For the text-containing cell, return its midpoint in [X, Y] coordinate format. 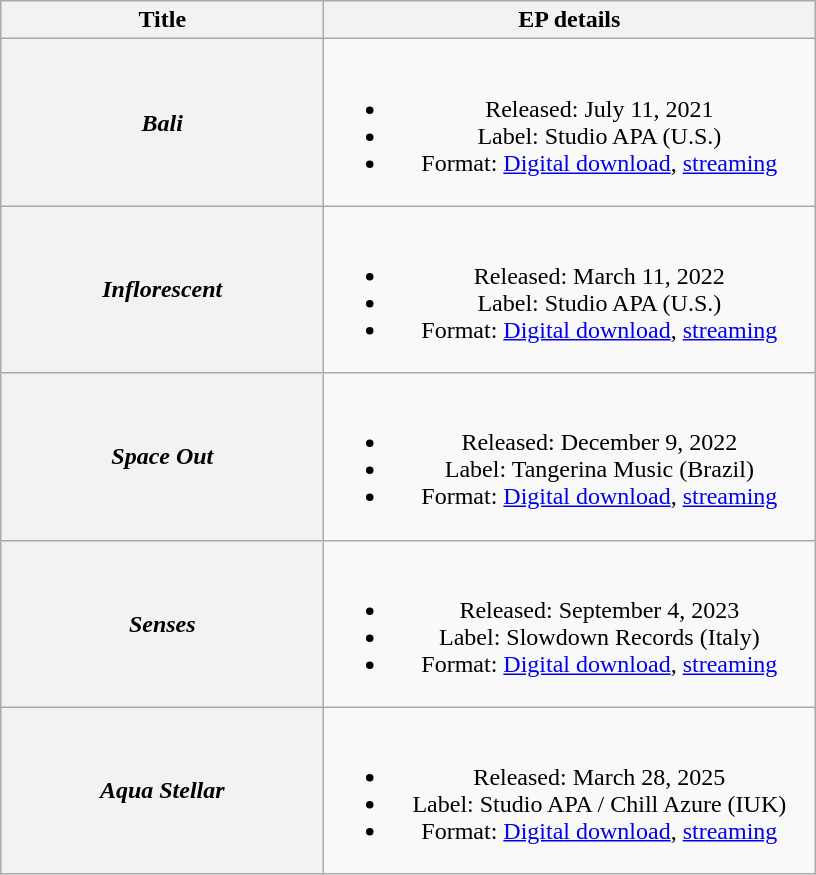
Released: March 11, 2022Label: Studio APA (U.S.)Format: Digital download, streaming [570, 290]
Released: September 4, 2023Label: Slowdown Records (Italy)Format: Digital download, streaming [570, 624]
Title [162, 20]
Released: March 28, 2025Label: Studio APA / Chill Azure (IUK)Format: Digital download, streaming [570, 790]
Released: December 9, 2022Label: Tangerina Music (Brazil)Format: Digital download, streaming [570, 456]
Inflorescent [162, 290]
EP details [570, 20]
Bali [162, 122]
Space Out [162, 456]
Aqua Stellar [162, 790]
Released: July 11, 2021Label: Studio APA (U.S.)Format: Digital download, streaming [570, 122]
Senses [162, 624]
